Locate the cell with the specified text and output its [x, y] center coordinate. 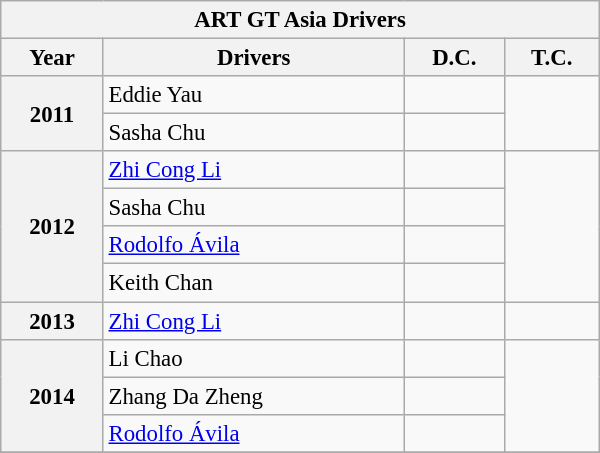
D.C. [454, 58]
2013 [52, 321]
Eddie Yau [254, 95]
2011 [52, 114]
ART GT Asia Drivers [300, 20]
2014 [52, 396]
Year [52, 58]
Zhang Da Zheng [254, 396]
2012 [52, 226]
Keith Chan [254, 283]
Drivers [254, 58]
Li Chao [254, 358]
T.C. [552, 58]
